Identify which cell holds the provided text, then report its [X, Y] central coordinate. 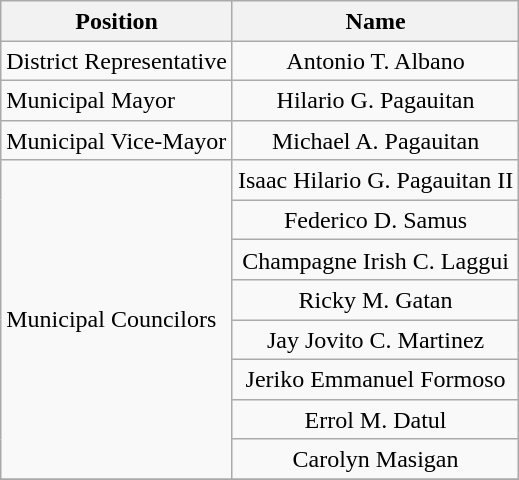
Name [375, 21]
Municipal Vice-Mayor [117, 140]
Position [117, 21]
Michael A. Pagauitan [375, 140]
Hilario G. Pagauitan [375, 100]
Carolyn Masigan [375, 459]
Jeriko Emmanuel Formoso [375, 379]
Jay Jovito C. Martinez [375, 340]
Municipal Councilors [117, 320]
Municipal Mayor [117, 100]
Errol M. Datul [375, 419]
Isaac Hilario G. Pagauitan II [375, 180]
District Representative [117, 61]
Ricky M. Gatan [375, 300]
Champagne Irish C. Laggui [375, 260]
Antonio T. Albano [375, 61]
Federico D. Samus [375, 220]
